Identify which cell holds the provided text, then report its (x, y) central coordinate. 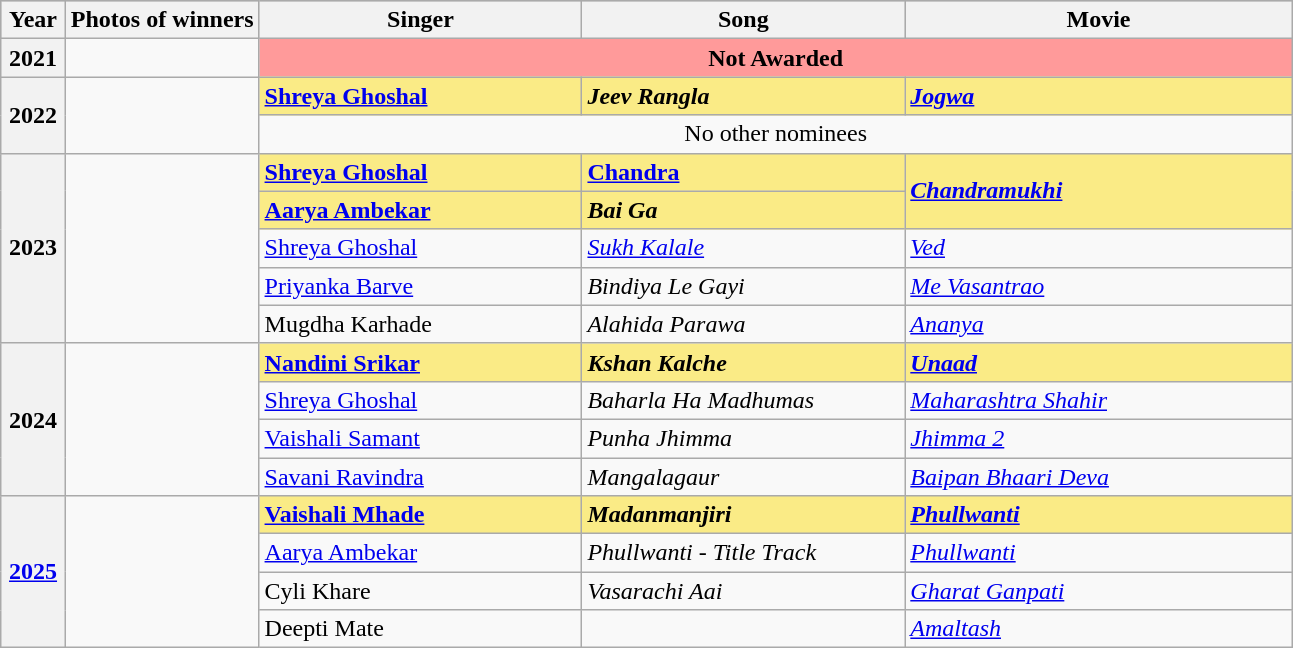
Priyanka Barve (420, 286)
Unaad (1099, 362)
Singer (420, 20)
Bai Ga (744, 210)
Alahida Parawa (744, 324)
Mugdha Karhade (420, 324)
Chandra (744, 172)
2024 (34, 419)
Madanmanjiri (744, 515)
2025 (34, 572)
Year (34, 20)
Jhimma 2 (1099, 438)
Song (744, 20)
Movie (1099, 20)
Sukh Kalale (744, 248)
Cyli Khare (420, 591)
Deepti Mate (420, 629)
Me Vasantrao (1099, 286)
Bindiya Le Gayi (744, 286)
No other nominees (776, 134)
Vaishali Mhade (420, 515)
Photos of winners (162, 20)
2023 (34, 248)
Amaltash (1099, 629)
Maharashtra Shahir (1099, 400)
Not Awarded (776, 58)
Savani Ravindra (420, 477)
Ananya (1099, 324)
Nandini Srikar (420, 362)
2022 (34, 115)
Baipan Bhaari Deva (1099, 477)
Vaishali Samant (420, 438)
2021 (34, 58)
Jogwa (1099, 96)
Ved (1099, 248)
Punha Jhimma (744, 438)
Chandramukhi (1099, 191)
Vasarachi Aai (744, 591)
Baharla Ha Madhumas (744, 400)
Mangalagaur (744, 477)
Jeev Rangla (744, 96)
Phullwanti - Title Track (744, 553)
Gharat Ganpati (1099, 591)
Kshan Kalche (744, 362)
